Output the [X, Y] coordinate of the center of the cell containing the given text.  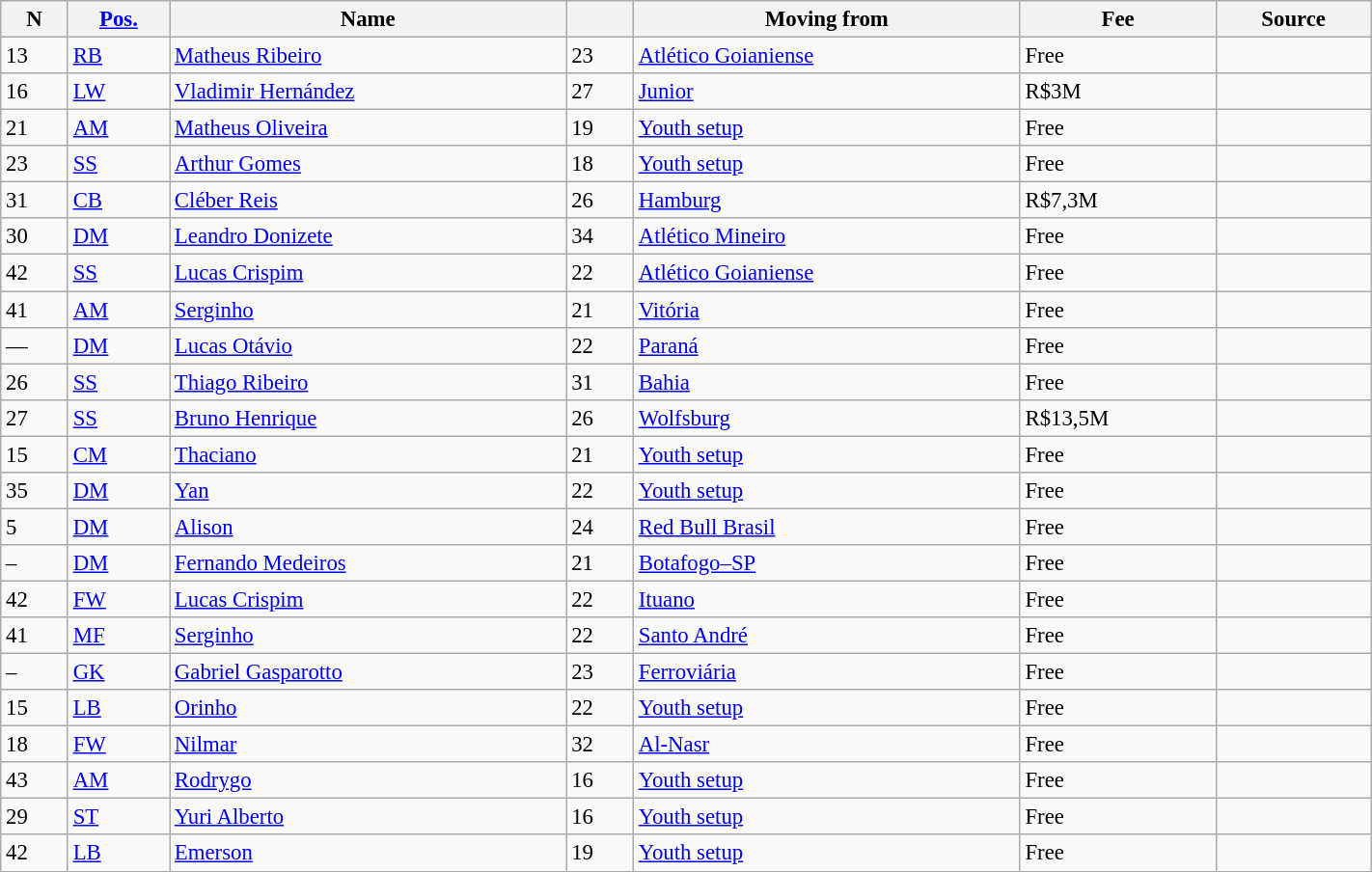
Fee [1117, 19]
Gabriel Gasparotto [369, 672]
Alison [369, 527]
R$7,3M [1117, 201]
Hamburg [826, 201]
Rodrygo [369, 780]
CB [118, 201]
13 [35, 56]
Source [1293, 19]
Al-Nasr [826, 745]
Wolfsburg [826, 418]
Moving from [826, 19]
CM [118, 454]
Atlético Mineiro [826, 236]
Thaciano [369, 454]
43 [35, 780]
Name [369, 19]
Red Bull Brasil [826, 527]
Santo André [826, 636]
Vitória [826, 310]
Nilmar [369, 745]
MF [118, 636]
RB [118, 56]
Yuri Alberto [369, 817]
Pos. [118, 19]
Ferroviária [826, 672]
Botafogo–SP [826, 563]
Cléber Reis [369, 201]
Thiago Ribeiro [369, 382]
Arthur Gomes [369, 164]
Lucas Otávio [369, 345]
— [35, 345]
24 [600, 527]
32 [600, 745]
Junior [826, 92]
Bruno Henrique [369, 418]
Orinho [369, 708]
Vladimir Hernández [369, 92]
Matheus Oliveira [369, 128]
Yan [369, 491]
R$3M [1117, 92]
GK [118, 672]
ST [118, 817]
29 [35, 817]
Matheus Ribeiro [369, 56]
34 [600, 236]
35 [35, 491]
Emerson [369, 854]
Bahia [826, 382]
Ituano [826, 599]
Fernando Medeiros [369, 563]
N [35, 19]
LW [118, 92]
Leandro Donizete [369, 236]
5 [35, 527]
R$13,5M [1117, 418]
30 [35, 236]
Paraná [826, 345]
